Search for the cell housing the specified text and yield its [X, Y] center coordinate. 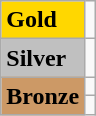
Bronze [43, 96]
Gold [43, 20]
Silver [43, 58]
